For the text-containing cell, return its midpoint in (X, Y) coordinate format. 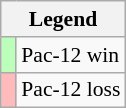
Legend (64, 19)
Pac-12 loss (70, 90)
Pac-12 win (70, 55)
